Detect which cell encompasses the target text, then output its (x, y) center coordinate. 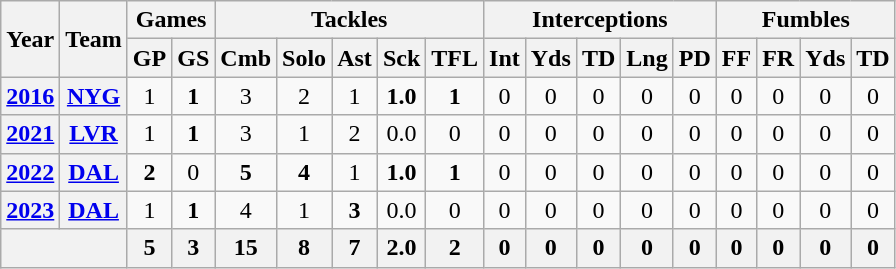
2016 (30, 96)
Sck (401, 58)
Team (94, 39)
Int (505, 58)
Year (30, 39)
GP (149, 58)
Tackles (350, 20)
FF (736, 58)
NYG (94, 96)
15 (246, 248)
7 (355, 248)
TFL (455, 58)
2021 (30, 134)
2.0 (401, 248)
Solo (304, 58)
FR (778, 58)
PD (694, 58)
2023 (30, 210)
Interceptions (600, 20)
Games (170, 20)
2022 (30, 172)
Fumbles (806, 20)
GS (194, 58)
LVR (94, 134)
8 (304, 248)
Lng (647, 58)
Cmb (246, 58)
Ast (355, 58)
